Return the (X, Y) coordinate for the center point of the cell that contains the specified text.  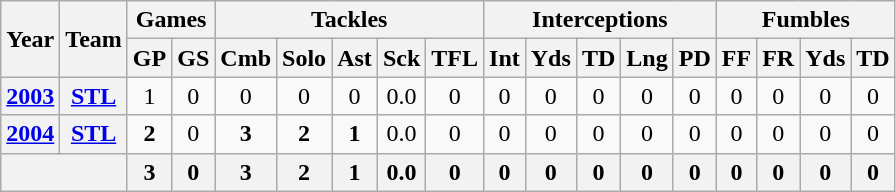
Team (94, 39)
Cmb (246, 58)
Lng (647, 58)
Tackles (350, 20)
Fumbles (806, 20)
Interceptions (600, 20)
Games (170, 20)
GS (194, 58)
FF (736, 58)
2003 (30, 96)
Ast (355, 58)
FR (778, 58)
GP (149, 58)
PD (694, 58)
Int (505, 58)
TFL (455, 58)
2004 (30, 134)
Sck (401, 58)
Year (30, 39)
Solo (304, 58)
